Determine the [X, Y] coordinate at the center of the cell enclosing the given text.  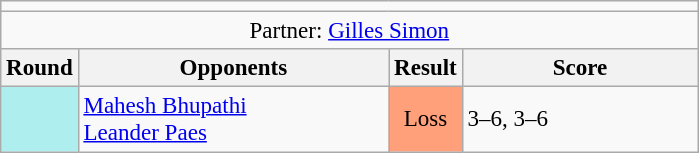
Loss [426, 120]
3–6, 3–6 [580, 120]
Mahesh Bhupathi Leander Paes [234, 120]
Result [426, 68]
Opponents [234, 68]
Round [40, 68]
Score [580, 68]
Partner: Gilles Simon [350, 31]
